Output the [X, Y] coordinate of the center of the cell containing the given text.  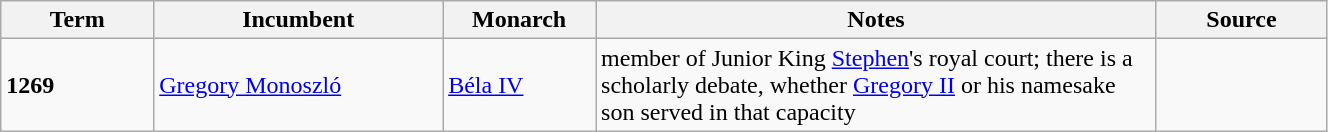
Incumbent [298, 20]
Source [1241, 20]
Notes [876, 20]
Béla IV [520, 85]
Gregory Monoszló [298, 85]
Term [78, 20]
member of Junior King Stephen's royal court; there is a scholarly debate, whether Gregory II or his namesake son served in that capacity [876, 85]
1269 [78, 85]
Monarch [520, 20]
